Detect which cell encompasses the target text, then output its (x, y) center coordinate. 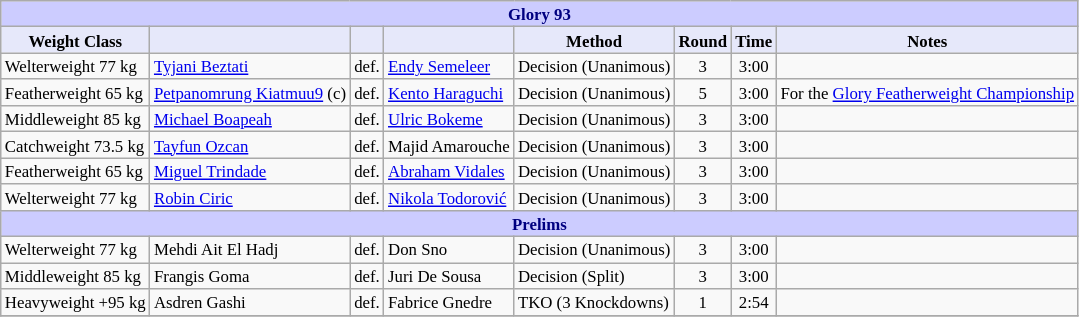
2:54 (754, 302)
Endy Semeleer (449, 66)
Miguel Trindade (250, 171)
Weight Class (76, 40)
5 (702, 93)
Notes (927, 40)
Asdren Gashi (250, 302)
Tayfun Ozcan (250, 145)
Ulric Bokeme (449, 119)
Nikola Todorović (449, 197)
Robin Ciric (250, 197)
Frangis Goma (250, 276)
Prelims (540, 224)
Tyjani Beztati (250, 66)
Glory 93 (540, 14)
TKO (3 Knockdowns) (594, 302)
Fabrice Gnedre (449, 302)
Kento Haraguchi (449, 93)
For the Glory Featherweight Championship (927, 93)
Decision (Split) (594, 276)
Mehdi Ait El Hadj (250, 250)
Juri De Sousa (449, 276)
Method (594, 40)
Michael Boapeah (250, 119)
Petpanomrung Kiatmuu9 (c) (250, 93)
Majid Amarouche (449, 145)
Catchweight 73.5 kg (76, 145)
Round (702, 40)
1 (702, 302)
Time (754, 40)
Abraham Vidales (449, 171)
Don Sno (449, 250)
Heavyweight +95 kg (76, 302)
